For the text-containing cell, return its midpoint in [X, Y] coordinate format. 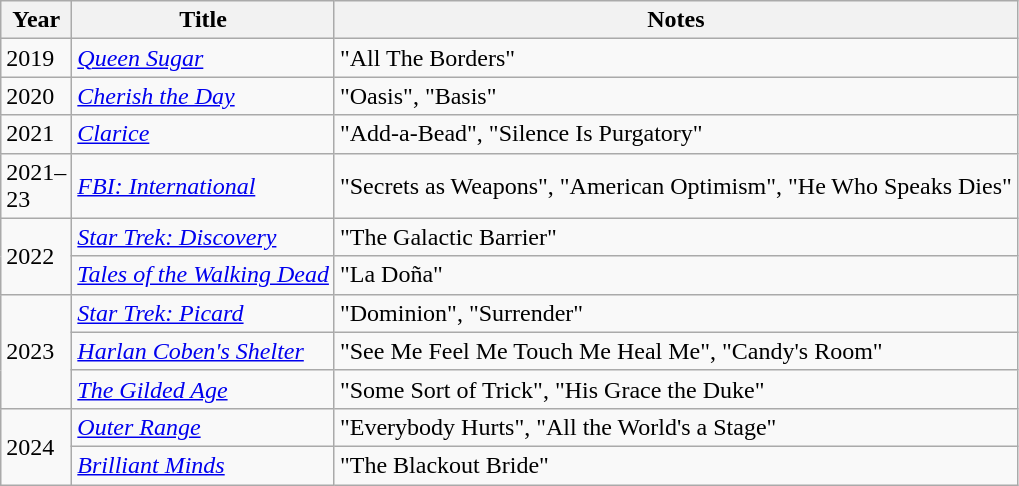
Star Trek: Discovery [204, 237]
Cherish the Day [204, 96]
"All The Borders" [676, 58]
Year [36, 20]
Outer Range [204, 427]
"Everybody Hurts", "All the World's a Stage" [676, 427]
"Add-a-Bead", "Silence Is Purgatory" [676, 134]
2019 [36, 58]
"Dominion", "Surrender" [676, 313]
"The Galactic Barrier" [676, 237]
"Oasis", "Basis" [676, 96]
2021–23 [36, 186]
"Secrets as Weapons", "American Optimism", "He Who Speaks Dies" [676, 186]
FBI: International [204, 186]
Brilliant Minds [204, 465]
"See Me Feel Me Touch Me Heal Me", "Candy's Room" [676, 351]
2020 [36, 96]
Queen Sugar [204, 58]
2024 [36, 446]
Tales of the Walking Dead [204, 275]
Title [204, 20]
2023 [36, 351]
"Some Sort of Trick", "His Grace the Duke" [676, 389]
Harlan Coben's Shelter [204, 351]
2022 [36, 256]
2021 [36, 134]
Clarice [204, 134]
Star Trek: Picard [204, 313]
Notes [676, 20]
"The Blackout Bride" [676, 465]
The Gilded Age [204, 389]
"La Doña" [676, 275]
